For the text-containing cell, return its midpoint in [X, Y] coordinate format. 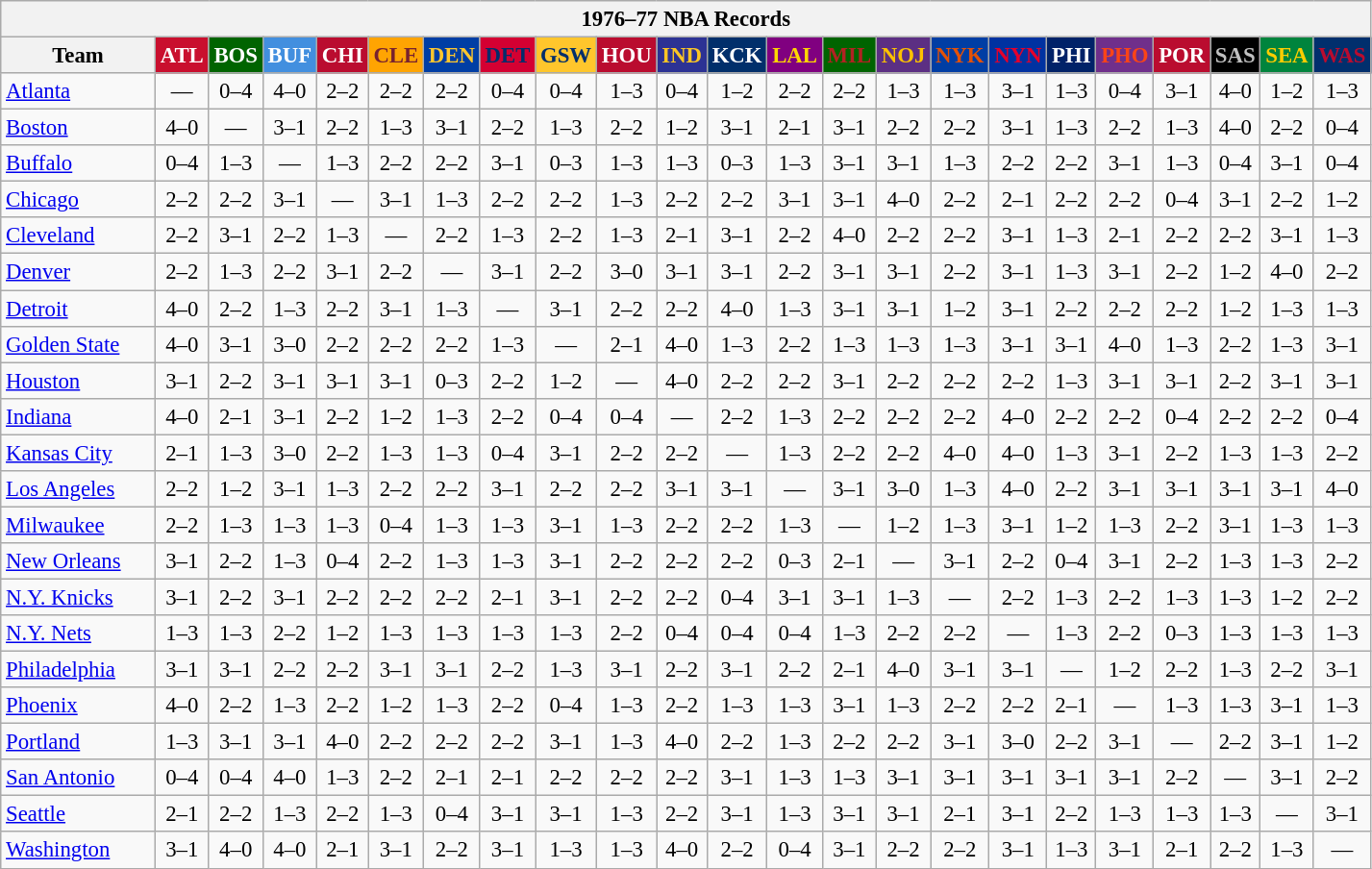
Boston [79, 128]
Detroit [79, 309]
CLE [396, 56]
PHI [1071, 56]
ATL [182, 56]
Milwaukee [79, 525]
Atlanta [79, 91]
Denver [79, 272]
Houston [79, 381]
DEN [452, 56]
SAS [1235, 56]
NOJ [903, 56]
N.Y. Knicks [79, 597]
New Orleans [79, 561]
Washington [79, 851]
NYK [960, 56]
POR [1183, 56]
BOS [236, 56]
GSW [566, 56]
Los Angeles [79, 489]
BUF [289, 56]
N.Y. Nets [79, 633]
Seattle [79, 814]
MIL [849, 56]
WAS [1342, 56]
Phoenix [79, 706]
IND [682, 56]
1976–77 NBA Records [686, 19]
Philadelphia [79, 670]
CHI [342, 56]
Chicago [79, 200]
Indiana [79, 416]
DET [508, 56]
Portland [79, 742]
LAL [794, 56]
Buffalo [79, 163]
Golden State [79, 344]
HOU [627, 56]
San Antonio [79, 778]
NYN [1018, 56]
PHO [1125, 56]
Cleveland [79, 236]
Team [79, 56]
Kansas City [79, 453]
SEA [1286, 56]
KCK [736, 56]
